Return (x, y) of the center of cell containing provided text 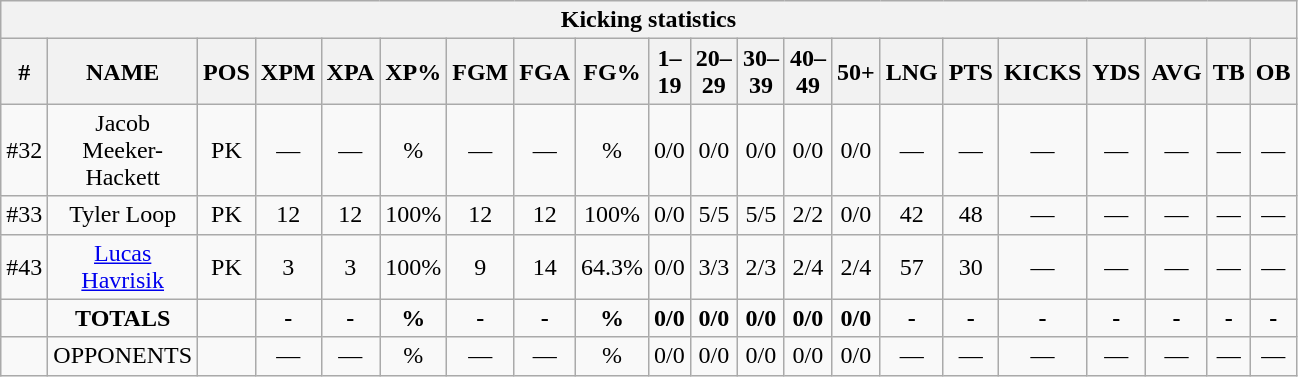
48 (970, 215)
TB (1228, 72)
2/2 (808, 215)
40–49 (808, 72)
AVG (1176, 72)
Jacob Meeker-Hackett (123, 150)
#32 (24, 150)
42 (912, 215)
TOTALS (123, 318)
KICKS (1042, 72)
64.3% (612, 266)
XPM (288, 72)
FG% (612, 72)
XP% (414, 72)
Lucas Havrisik (123, 266)
57 (912, 266)
30–39 (760, 72)
3/3 (714, 266)
#33 (24, 215)
FGM (480, 72)
2/3 (760, 266)
14 (545, 266)
1–19 (670, 72)
# (24, 72)
#43 (24, 266)
PTS (970, 72)
OB (1273, 72)
NAME (123, 72)
OPPONENTS (123, 356)
POS (227, 72)
50+ (856, 72)
Kicking statistics (648, 20)
XPA (350, 72)
9 (480, 266)
20–29 (714, 72)
LNG (912, 72)
FGA (545, 72)
YDS (1116, 72)
Tyler Loop (123, 215)
30 (970, 266)
